From the cell containing the given text, extract its center point as [X, Y] coordinate. 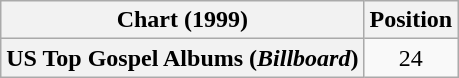
Chart (1999) [182, 20]
US Top Gospel Albums (Billboard) [182, 58]
24 [411, 58]
Position [411, 20]
